From the cell containing the given text, extract its center point as (x, y) coordinate. 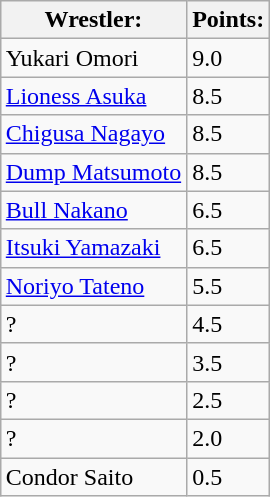
3.5 (228, 362)
Noriyo Tateno (93, 286)
Chigusa Nagayo (93, 134)
Points: (228, 20)
2.5 (228, 400)
9.0 (228, 58)
Condor Saito (93, 477)
5.5 (228, 286)
4.5 (228, 324)
Bull Nakano (93, 210)
Lioness Asuka (93, 96)
Dump Matsumoto (93, 172)
Itsuki Yamazaki (93, 248)
Yukari Omori (93, 58)
2.0 (228, 438)
0.5 (228, 477)
Wrestler: (93, 20)
